Return (x, y) of the center of cell containing provided text 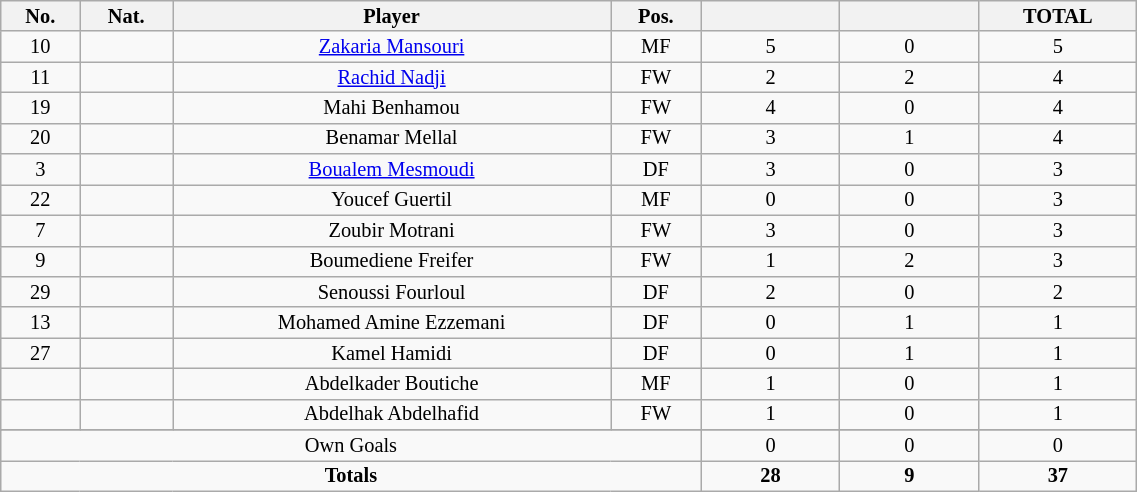
Youcef Guertil (392, 200)
Mahi Benhamou (392, 108)
Boualem Mesmoudi (392, 170)
11 (40, 78)
Nat. (126, 16)
Pos. (656, 16)
Senoussi Fourloul (392, 292)
Zakaria Mansouri (392, 46)
TOTAL (1058, 16)
Abdelkader Boutiche (392, 384)
27 (40, 354)
13 (40, 322)
29 (40, 292)
Mohamed Amine Ezzemani (392, 322)
Rachid Nadji (392, 78)
Totals (351, 476)
Abdelhak Abdelhafid (392, 414)
19 (40, 108)
7 (40, 230)
37 (1058, 476)
Benamar Mellal (392, 138)
10 (40, 46)
22 (40, 200)
20 (40, 138)
Kamel Hamidi (392, 354)
Own Goals (351, 446)
28 (770, 476)
Player (392, 16)
Boumediene Freifer (392, 262)
No. (40, 16)
Zoubir Motrani (392, 230)
